Extract the [x, y] coordinate from the center of the cell holding the provided text.  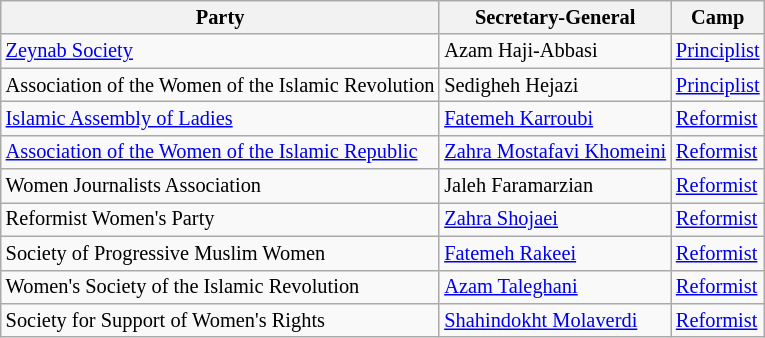
Jaleh Faramarzian [555, 186]
Zahra Shojaei [555, 219]
Sedigheh Hejazi [555, 85]
Party [220, 17]
Society of Progressive Muslim Women [220, 253]
Zeynab Society [220, 51]
Association of the Women of the Islamic Revolution [220, 85]
Women Journalists Association [220, 186]
Reformist Women's Party [220, 219]
Society for Support of Women's Rights [220, 320]
Camp [718, 17]
Shahindokht Molaverdi [555, 320]
Zahra Mostafavi Khomeini [555, 152]
Fatemeh Karroubi [555, 118]
Fatemeh Rakeei [555, 253]
Association of the Women of the Islamic Republic [220, 152]
Azam Taleghani [555, 287]
Azam Haji-Abbasi [555, 51]
Secretary-General [555, 17]
Islamic Assembly of Ladies [220, 118]
Women's Society of the Islamic Revolution [220, 287]
